Pinpoint the cell where the given text exists, returning its [X, Y] midpoint coordinate. 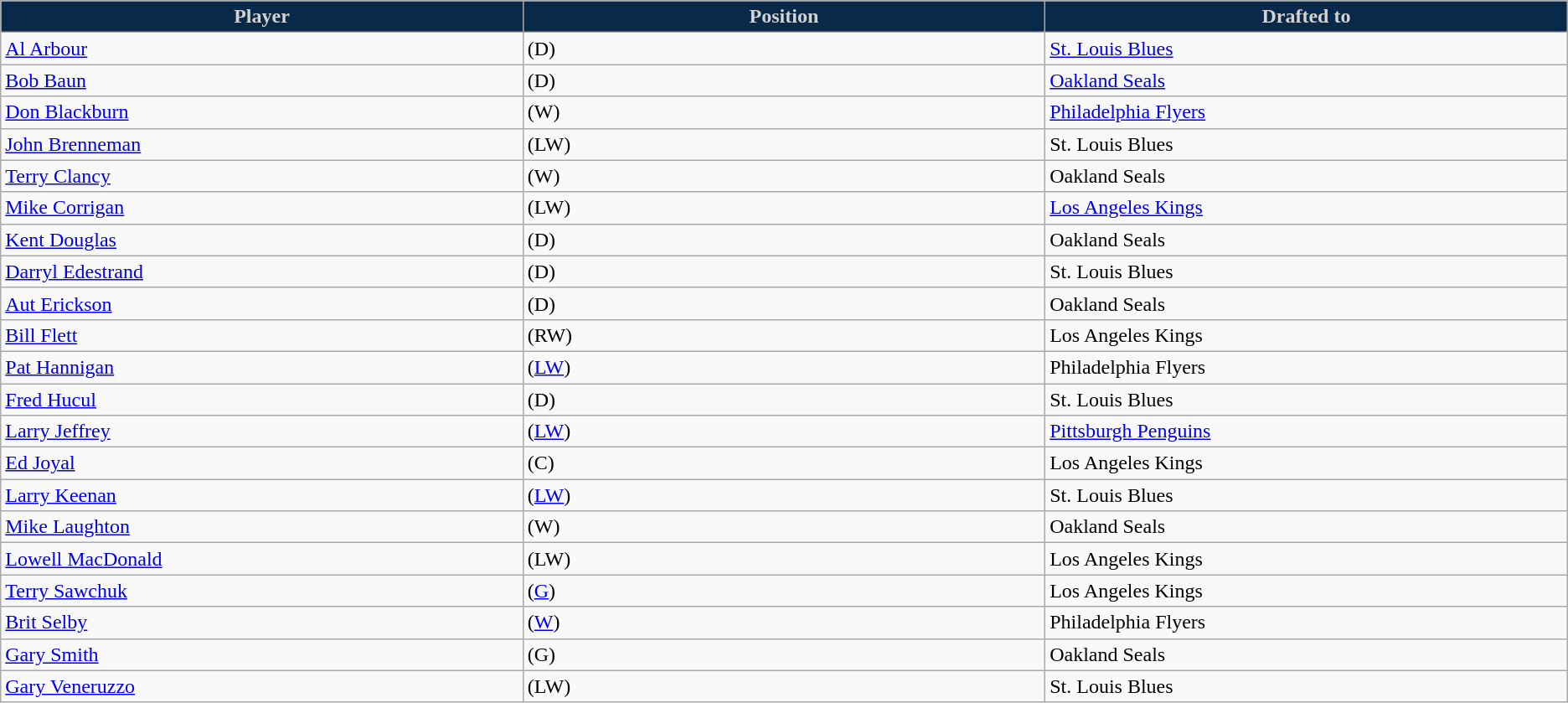
Fred Hucul [261, 400]
Gary Veneruzzo [261, 686]
John Brenneman [261, 144]
Lowell MacDonald [261, 559]
Terry Clancy [261, 176]
Al Arbour [261, 49]
Larry Keenan [261, 495]
Don Blackburn [261, 112]
Brit Selby [261, 623]
Pat Hannigan [261, 367]
Ed Joyal [261, 463]
Gary Smith [261, 654]
Player [261, 17]
(RW) [784, 335]
Position [784, 17]
Pittsburgh Penguins [1307, 432]
Aut Erickson [261, 303]
Darryl Edestrand [261, 271]
Bill Flett [261, 335]
Mike Corrigan [261, 208]
Mike Laughton [261, 527]
(C) [784, 463]
Terry Sawchuk [261, 591]
Kent Douglas [261, 240]
Drafted to [1307, 17]
Bob Baun [261, 80]
Larry Jeffrey [261, 432]
